Return [X, Y] of the center of cell containing provided text 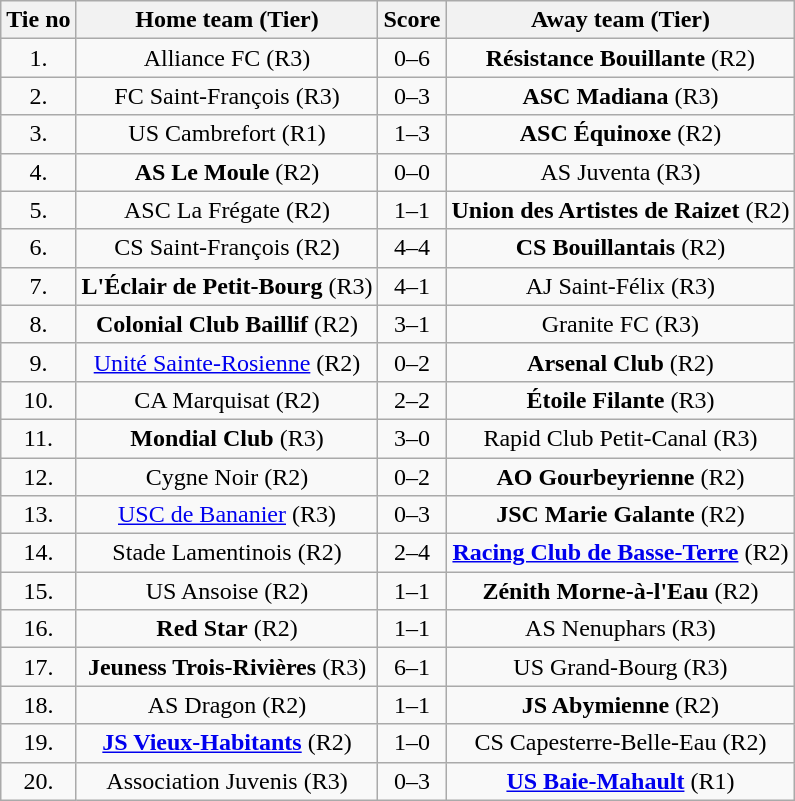
Red Star (R2) [227, 629]
JSC Marie Galante (R2) [620, 515]
16. [38, 629]
ASC Équinoxe (R2) [620, 134]
1–0 [412, 743]
Home team (Tier) [227, 20]
2–2 [412, 400]
AS Le Moule (R2) [227, 172]
US Cambrefort (R1) [227, 134]
18. [38, 705]
13. [38, 515]
0–0 [412, 172]
Alliance FC (R3) [227, 58]
10. [38, 400]
Mondial Club (R3) [227, 438]
Unité Sainte-Rosienne (R2) [227, 362]
Résistance Bouillante (R2) [620, 58]
Granite FC (R3) [620, 324]
Cygne Noir (R2) [227, 477]
AS Dragon (R2) [227, 705]
14. [38, 553]
Association Juvenis (R3) [227, 781]
CA Marquisat (R2) [227, 400]
US Ansoise (R2) [227, 591]
FC Saint-François (R3) [227, 96]
JS Vieux-Habitants (R2) [227, 743]
1. [38, 58]
Jeuness Trois-Rivières (R3) [227, 667]
9. [38, 362]
Stade Lamentinois (R2) [227, 553]
L'Éclair de Petit-Bourg (R3) [227, 286]
US Baie-Mahault (R1) [620, 781]
JS Abymienne (R2) [620, 705]
Zénith Morne-à-l'Eau (R2) [620, 591]
1–3 [412, 134]
AS Nenuphars (R3) [620, 629]
2–4 [412, 553]
17. [38, 667]
Union des Artistes de Raizet (R2) [620, 210]
0–6 [412, 58]
Score [412, 20]
AJ Saint-Félix (R3) [620, 286]
Colonial Club Baillif (R2) [227, 324]
AO Gourbeyrienne (R2) [620, 477]
2. [38, 96]
12. [38, 477]
CS Capesterre-Belle-Eau (R2) [620, 743]
6–1 [412, 667]
USC de Bananier (R3) [227, 515]
4. [38, 172]
US Grand-Bourg (R3) [620, 667]
11. [38, 438]
4–1 [412, 286]
8. [38, 324]
4–4 [412, 248]
6. [38, 248]
Tie no [38, 20]
19. [38, 743]
3–0 [412, 438]
ASC La Frégate (R2) [227, 210]
5. [38, 210]
3. [38, 134]
3–1 [412, 324]
20. [38, 781]
Étoile Filante (R3) [620, 400]
CS Bouillantais (R2) [620, 248]
15. [38, 591]
CS Saint-François (R2) [227, 248]
Racing Club de Basse-Terre (R2) [620, 553]
Away team (Tier) [620, 20]
Rapid Club Petit-Canal (R3) [620, 438]
7. [38, 286]
ASC Madiana (R3) [620, 96]
Arsenal Club (R2) [620, 362]
AS Juventa (R3) [620, 172]
